Identify which cell holds the provided text, then report its (X, Y) central coordinate. 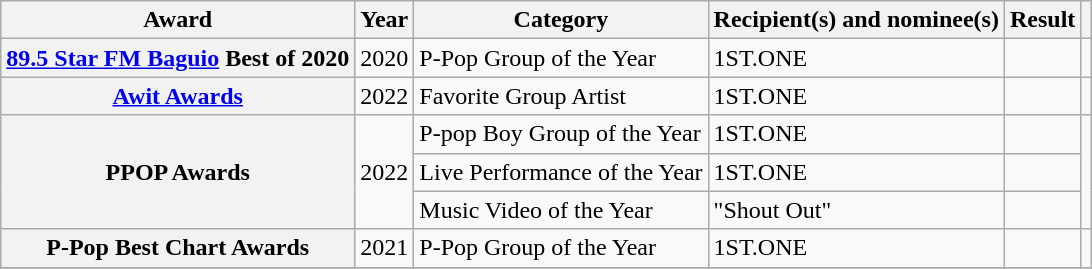
P-pop Boy Group of the Year (561, 134)
89.5 Star FM Baguio Best of 2020 (178, 58)
Year (384, 20)
2021 (384, 248)
Recipient(s) and nominee(s) (856, 20)
2020 (384, 58)
Category (561, 20)
Live Performance of the Year (561, 172)
Favorite Group Artist (561, 96)
Awit Awards (178, 96)
P-Pop Best Chart Awards (178, 248)
Music Video of the Year (561, 210)
PPOP Awards (178, 172)
"Shout Out" (856, 210)
Result (1042, 20)
Award (178, 20)
